Search for the cell housing the specified text and yield its (x, y) center coordinate. 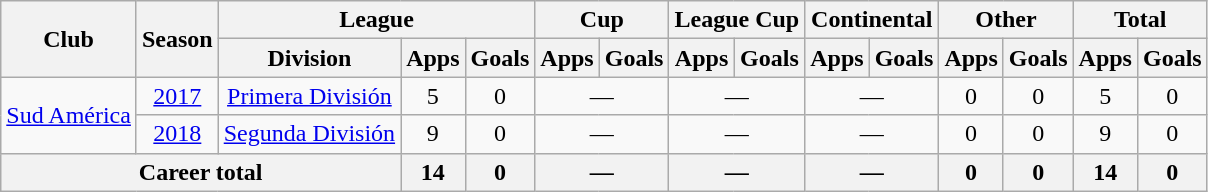
Division (309, 58)
Total (1140, 20)
Cup (602, 20)
Primera División (309, 96)
League Cup (737, 20)
League (376, 20)
Sud América (69, 115)
Other (1006, 20)
Career total (201, 172)
Season (177, 39)
Continental (872, 20)
Segunda División (309, 134)
Club (69, 39)
2017 (177, 96)
2018 (177, 134)
